Pinpoint the cell where the given text exists, returning its [X, Y] midpoint coordinate. 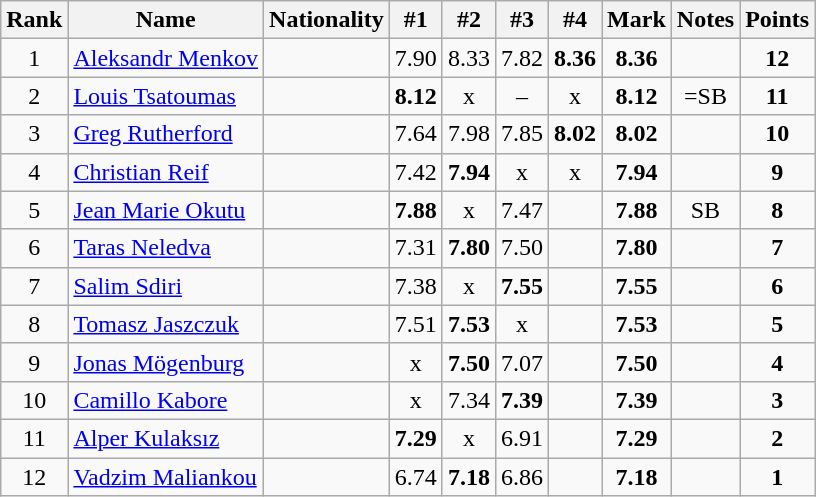
#1 [416, 20]
Christian Reif [166, 172]
#4 [574, 20]
7.34 [468, 400]
Notes [705, 20]
7.07 [522, 362]
Points [778, 20]
Mark [637, 20]
Greg Rutherford [166, 134]
6.91 [522, 438]
=SB [705, 96]
Nationality [327, 20]
Rank [34, 20]
6.74 [416, 477]
7.42 [416, 172]
Alper Kulaksız [166, 438]
7.31 [416, 248]
Salim Sdiri [166, 286]
7.85 [522, 134]
Louis Tsatoumas [166, 96]
SB [705, 210]
Vadzim Maliankou [166, 477]
7.64 [416, 134]
#2 [468, 20]
7.51 [416, 324]
Name [166, 20]
Camillo Kabore [166, 400]
7.82 [522, 58]
7.90 [416, 58]
– [522, 96]
#3 [522, 20]
Tomasz Jaszczuk [166, 324]
Jean Marie Okutu [166, 210]
7.38 [416, 286]
Taras Neledva [166, 248]
6.86 [522, 477]
8.33 [468, 58]
Jonas Mögenburg [166, 362]
Aleksandr Menkov [166, 58]
7.47 [522, 210]
7.98 [468, 134]
